Identify which cell holds the provided text, then report its (X, Y) central coordinate. 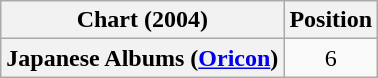
Position (331, 20)
6 (331, 58)
Chart (2004) (142, 20)
Japanese Albums (Oricon) (142, 58)
